Search for the cell housing the specified text and yield its (x, y) center coordinate. 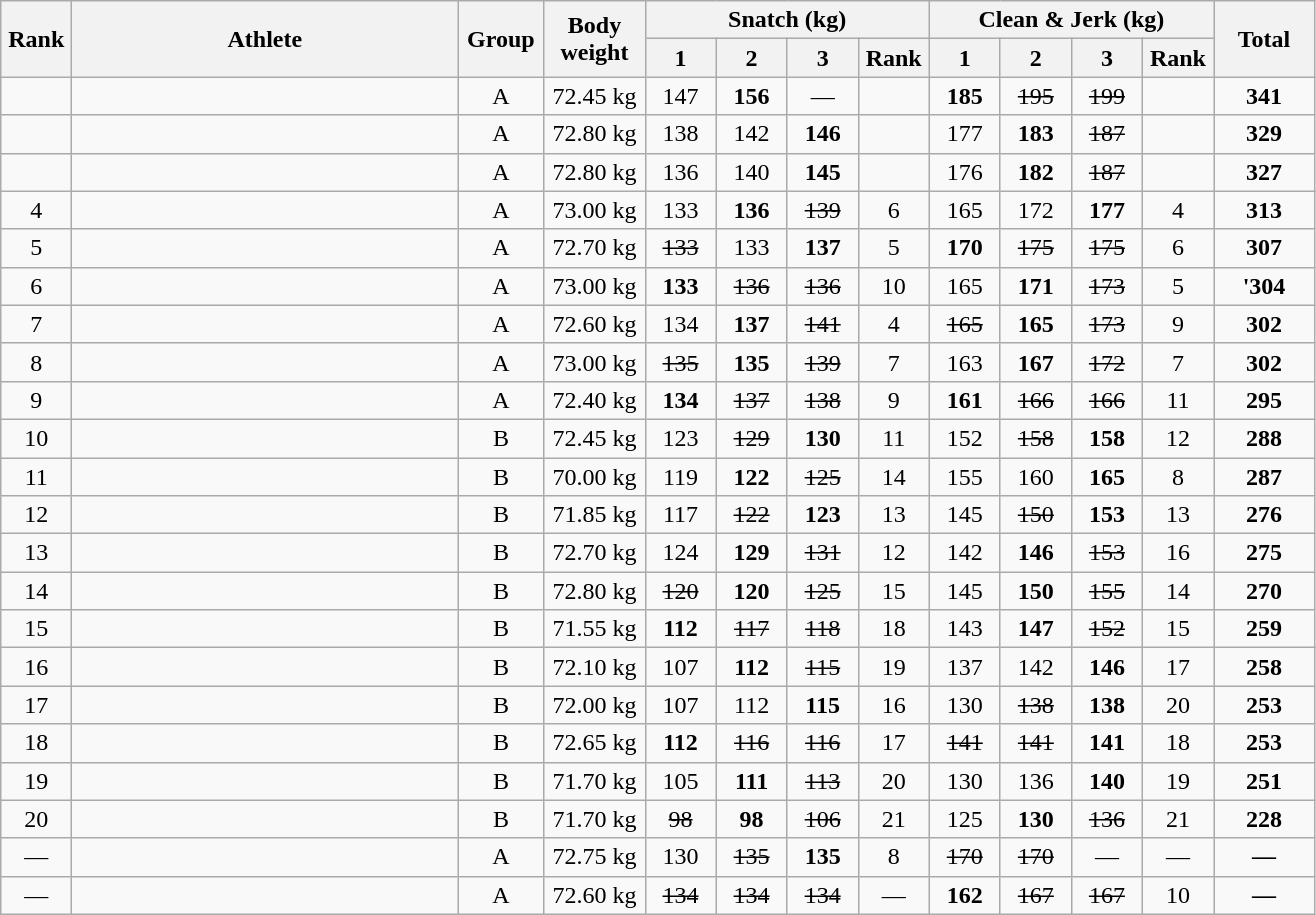
228 (1264, 819)
162 (964, 895)
71.55 kg (594, 629)
341 (1264, 96)
111 (752, 781)
105 (680, 781)
182 (1036, 172)
119 (680, 477)
276 (1264, 515)
72.75 kg (594, 857)
Body weight (594, 39)
70.00 kg (594, 477)
251 (1264, 781)
72.65 kg (594, 743)
72.00 kg (594, 705)
307 (1264, 248)
329 (1264, 134)
143 (964, 629)
195 (1036, 96)
Total (1264, 39)
'304 (1264, 286)
161 (964, 400)
183 (1036, 134)
313 (1264, 210)
185 (964, 96)
160 (1036, 477)
106 (822, 819)
71.85 kg (594, 515)
270 (1264, 591)
72.40 kg (594, 400)
118 (822, 629)
327 (1264, 172)
72.10 kg (594, 667)
176 (964, 172)
113 (822, 781)
199 (1106, 96)
Snatch (kg) (787, 20)
Group (501, 39)
124 (680, 553)
275 (1264, 553)
288 (1264, 438)
287 (1264, 477)
171 (1036, 286)
259 (1264, 629)
295 (1264, 400)
131 (822, 553)
163 (964, 362)
Clean & Jerk (kg) (1071, 20)
156 (752, 96)
258 (1264, 667)
Athlete (265, 39)
